Return the (X, Y) coordinate for the center point of the cell that contains the specified text.  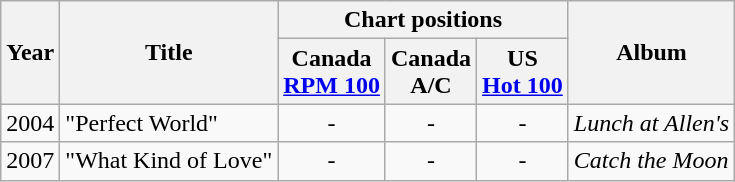
US Hot 100 (523, 72)
Catch the Moon (651, 161)
Album (651, 52)
2004 (30, 123)
Canada A/C (430, 72)
Canada RPM 100 (332, 72)
Title (169, 52)
2007 (30, 161)
Chart positions (424, 20)
"What Kind of Love" (169, 161)
"Perfect World" (169, 123)
Year (30, 52)
Lunch at Allen's (651, 123)
